From the cell containing the given text, extract its center point as (X, Y) coordinate. 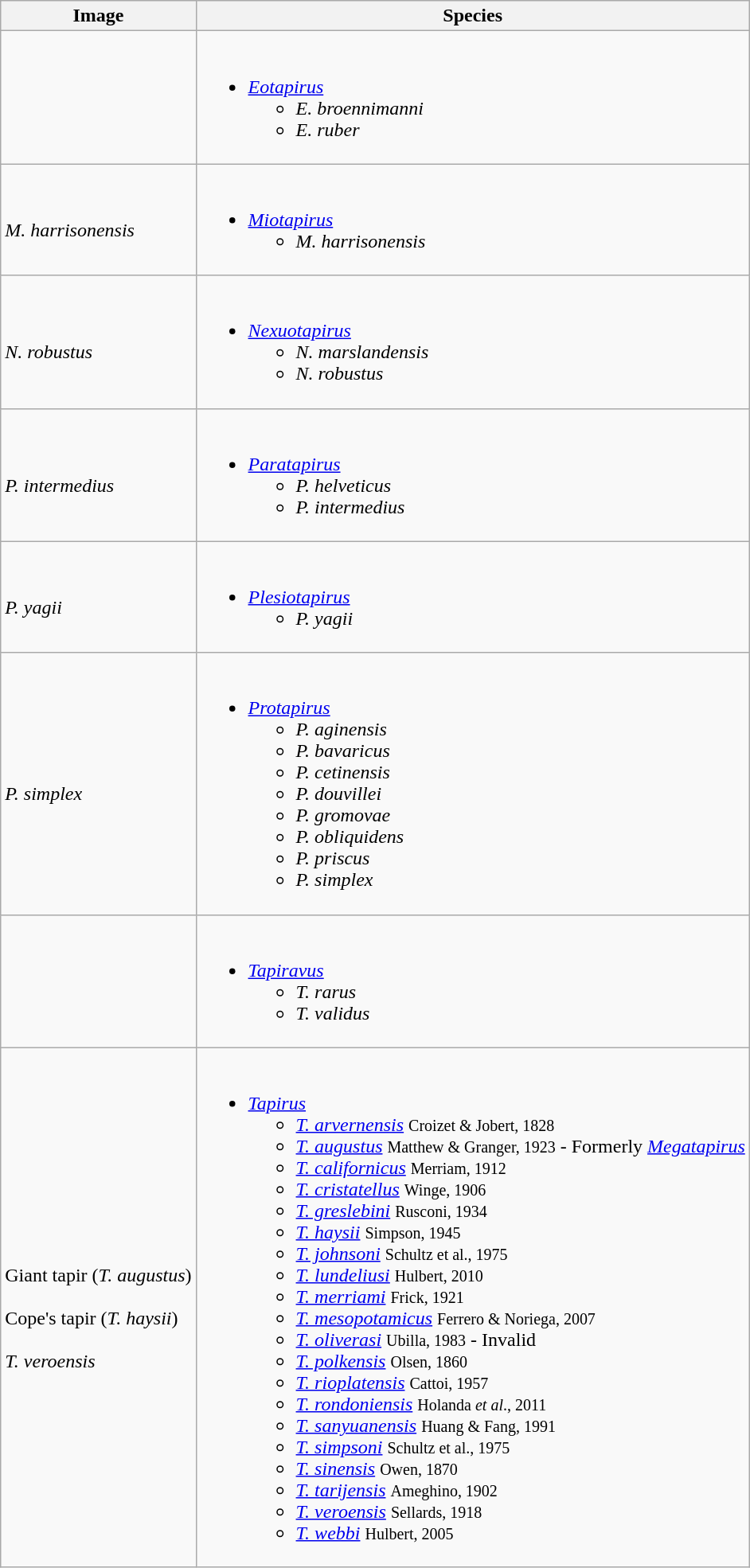
EotapirusE. broennimanniE. ruber (473, 97)
MiotapirusM. harrisonensis (473, 220)
TapiravusT. rarusT. validus (473, 981)
M. harrisonensis (99, 220)
N. robustus (99, 342)
ParatapirusP. helveticusP. intermedius (473, 474)
Giant tapir (T. augustus)Cope's tapir (T. haysii)T. veroensis (99, 1307)
P. yagii (99, 597)
Species (473, 16)
P. intermedius (99, 474)
Image (99, 16)
PlesiotapirusP. yagii (473, 597)
NexuotapirusN. marslandensisN. robustus (473, 342)
ProtapirusP. aginensisP. bavaricusP. cetinensisP. douvilleiP. gromovaeP. obliquidensP. priscusP. simplex (473, 783)
P. simplex (99, 783)
